Return the [x, y] coordinate for the center point of the cell that contains the specified text.  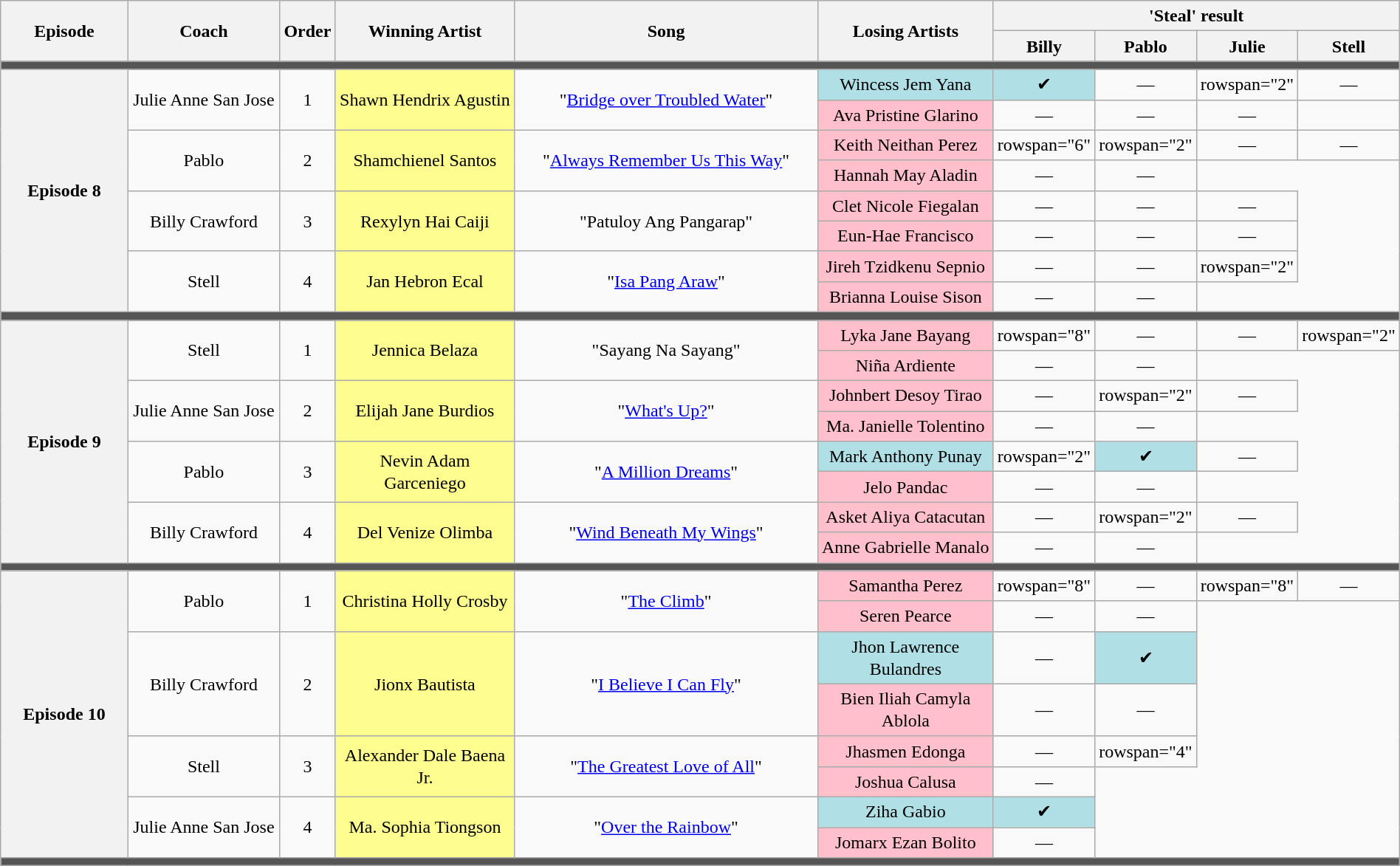
"Sayang Na Sayang" [666, 351]
Shawn Hendrix Agustin [425, 100]
Hannah May Aladin [905, 176]
Clet Nicole Fiegalan [905, 205]
Jelo Pandac [905, 487]
Jennica Belaza [425, 351]
Asket Aliya Catacutan [905, 517]
"A Million Dreams" [666, 472]
Jomarx Ezan Bolito [905, 842]
"What's Up?" [666, 411]
Ma. Sophia Tiongson [425, 827]
Johnbert Desoy Tirao [905, 396]
Keith Neithan Perez [905, 145]
Nevin Adam Garceniego [425, 472]
"Isa Pang Araw" [666, 281]
Song [666, 31]
Coach [204, 31]
Jan Hebron Ecal [425, 281]
Samantha Perez [905, 586]
Jhasmen Edonga [905, 752]
Elijah Jane Burdios [425, 411]
Losing Artists [905, 31]
Jhon Lawrence Bulandres [905, 657]
Ma. Janielle Tolentino [905, 427]
Del Venize Olimba [425, 532]
Wincess Jem Yana [905, 84]
"Always Remember Us This Way" [666, 160]
Seren Pearce [905, 616]
Joshua Calusa [905, 781]
Order [308, 31]
"Over the Rainbow" [666, 827]
"I Believe I Can Fly" [666, 684]
Jionx Bautista [425, 684]
Episode 10 [64, 714]
Bien Iliah Camyla Ablola [905, 710]
rowspan="4" [1146, 752]
Rexylyn Hai Caiji [425, 221]
Christina Holly Crosby [425, 601]
rowspan="6" [1044, 145]
Eun-Hae Francisco [905, 236]
"Wind Beneath My Wings" [666, 532]
Niña Ardiente [905, 366]
Jireh Tzidkenu Sepnio [905, 266]
"Bridge over Troubled Water" [666, 100]
"Patuloy Ang Pangarap" [666, 221]
Ava Pristine Glarino [905, 115]
Billy [1044, 46]
Alexander Dale Baena Jr. [425, 766]
"The Climb" [666, 601]
Julie [1247, 46]
'Steal' result [1196, 16]
Episode 8 [64, 190]
Shamchienel Santos [425, 160]
Anne Gabrielle Manalo [905, 548]
Episode 9 [64, 441]
Brianna Louise Sison [905, 297]
Mark Anthony Punay [905, 456]
Lyka Jane Bayang [905, 335]
Episode [64, 31]
Ziha Gabio [905, 812]
"The Greatest Love of All" [666, 766]
Winning Artist [425, 31]
